Pinpoint the cell where the given text exists, returning its [x, y] midpoint coordinate. 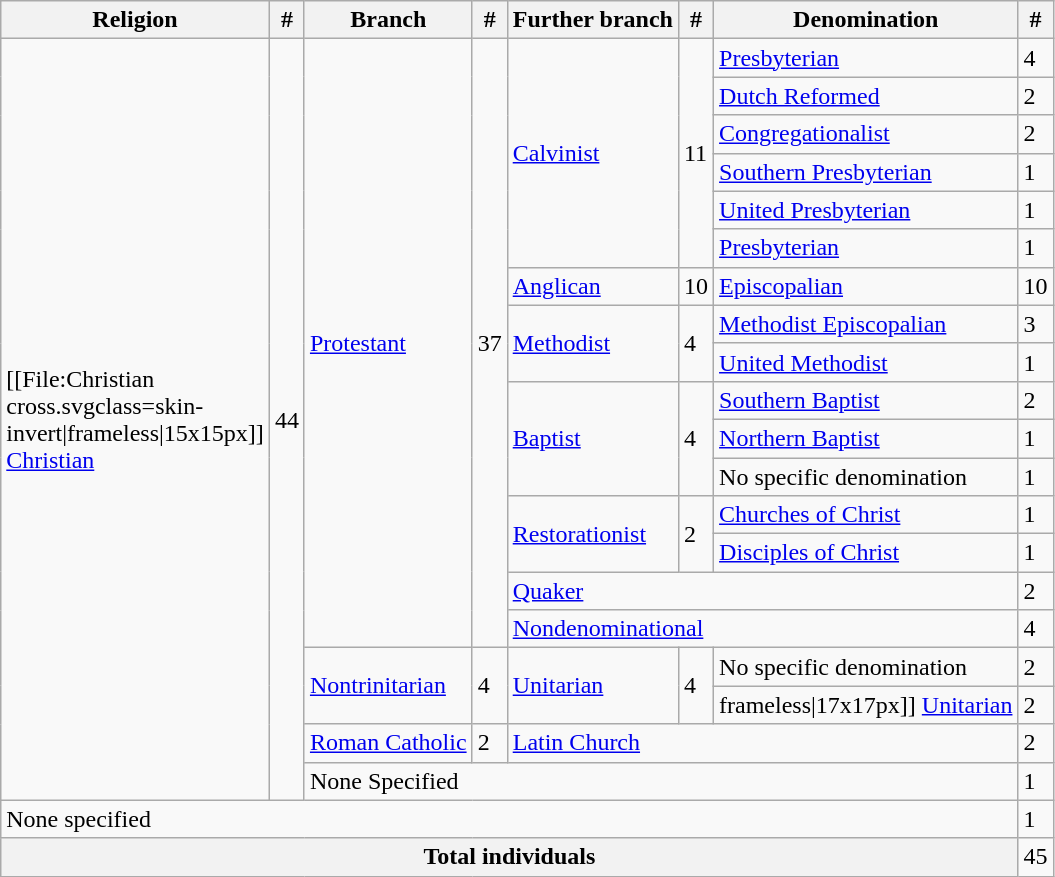
Anglican [592, 286]
Denomination [866, 20]
Baptist [592, 438]
United Presbyterian [866, 210]
Methodist Episcopalian [866, 324]
44 [286, 420]
Southern Presbyterian [866, 172]
Unitarian [592, 686]
11 [696, 153]
None Specified [661, 781]
frameless|17x17px]] Unitarian [866, 705]
Religion [136, 20]
Roman Catholic [388, 743]
Nondenominational [762, 629]
Protestant [388, 344]
Dutch Reformed [866, 96]
Latin Church [762, 743]
Methodist [592, 343]
Total individuals [510, 857]
Disciples of Christ [866, 553]
Quaker [762, 591]
Congregationalist [866, 134]
Branch [388, 20]
3 [1036, 324]
None specified [510, 819]
37 [490, 344]
45 [1036, 857]
Further branch [592, 20]
[[File:Christian cross.svgclass=skin-invert|frameless|15x15px]] Christian [136, 420]
Southern Baptist [866, 400]
Northern Baptist [866, 438]
United Methodist [866, 362]
Nontrinitarian [388, 686]
Churches of Christ [866, 515]
Calvinist [592, 153]
Episcopalian [866, 286]
Restorationist [592, 534]
